For the text-containing cell, return its midpoint in [x, y] coordinate format. 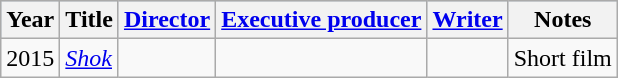
Writer [468, 20]
Notes [562, 20]
Year [30, 20]
2015 [30, 58]
Executive producer [322, 20]
Title [90, 20]
Short film [562, 58]
Director [166, 20]
Shok [90, 58]
